Determine the (x, y) coordinate at the center of the cell enclosing the given text.  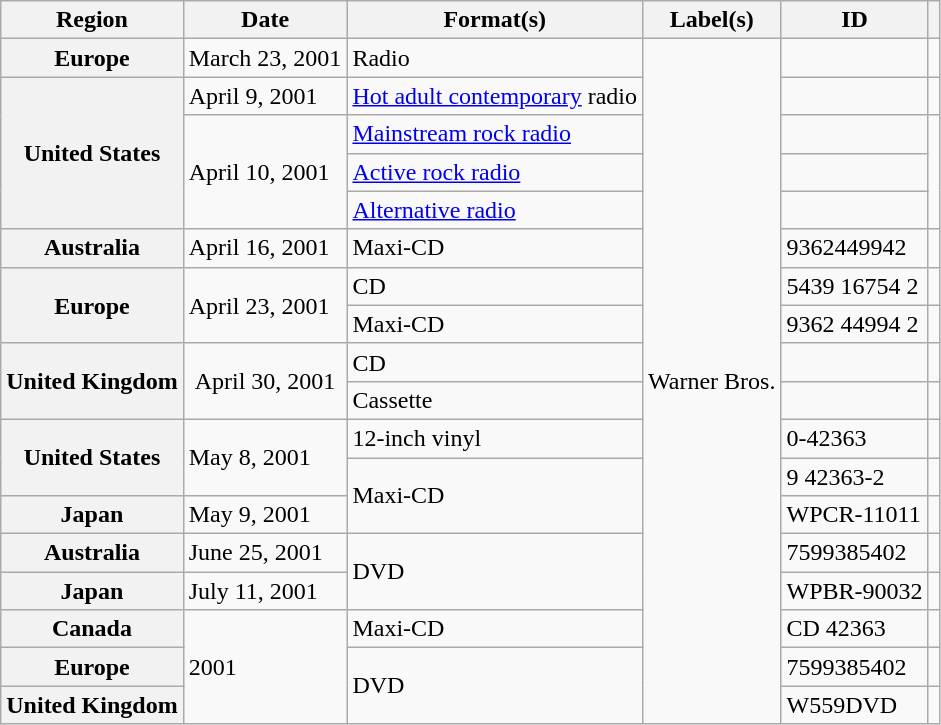
Warner Bros. (712, 382)
Hot adult contemporary radio (495, 96)
9362449942 (854, 248)
April 23, 2001 (265, 305)
CD 42363 (854, 629)
April 10, 2001 (265, 172)
June 25, 2001 (265, 553)
April 9, 2001 (265, 96)
Active rock radio (495, 172)
Format(s) (495, 20)
Alternative radio (495, 210)
0-42363 (854, 438)
May 8, 2001 (265, 457)
9 42363-2 (854, 477)
WPCR-11011 (854, 515)
W559DVD (854, 705)
April 16, 2001 (265, 248)
2001 (265, 667)
May 9, 2001 (265, 515)
ID (854, 20)
WPBR-90032 (854, 591)
Canada (92, 629)
Date (265, 20)
Label(s) (712, 20)
Mainstream rock radio (495, 134)
12-inch vinyl (495, 438)
Region (92, 20)
April 30, 2001 (265, 381)
Cassette (495, 400)
Radio (495, 58)
5439 16754 2 (854, 286)
9362 44994 2 (854, 324)
March 23, 2001 (265, 58)
July 11, 2001 (265, 591)
